From the cell containing the given text, extract its center point as [x, y] coordinate. 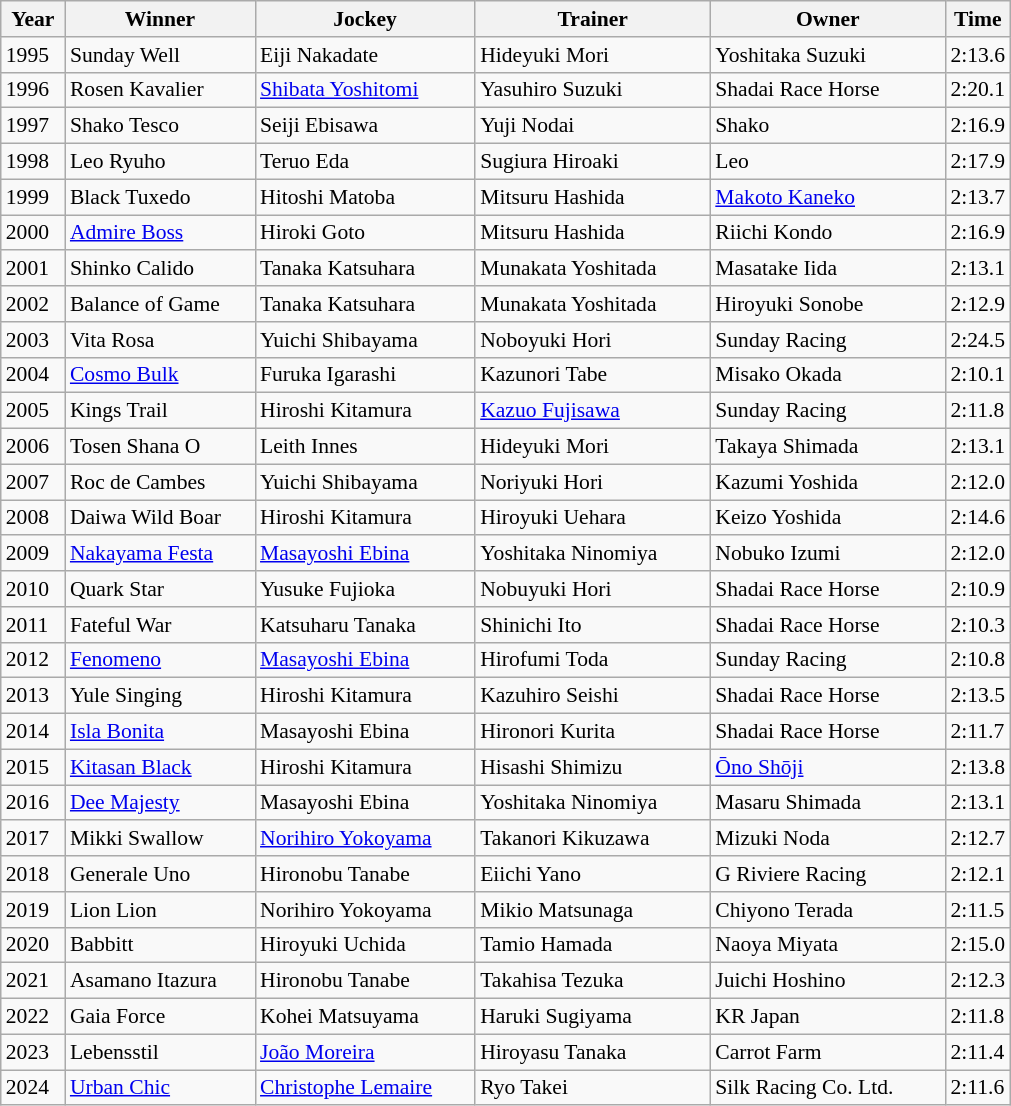
Eiji Nakadate [365, 55]
2:15.0 [978, 945]
2020 [33, 945]
Mikio Matsunaga [592, 910]
Keizo Yoshida [828, 518]
1998 [33, 162]
2:12.3 [978, 981]
2000 [33, 233]
2009 [33, 554]
Gaia Force [160, 1017]
2023 [33, 1052]
Shibata Yoshitomi [365, 90]
Hiroyuki Uehara [592, 518]
2001 [33, 269]
Ōno Shōji [828, 767]
Year [33, 19]
Sugiura Hiroaki [592, 162]
Roc de Cambes [160, 482]
Isla Bonita [160, 732]
2018 [33, 874]
Vita Rosa [160, 340]
Lebensstil [160, 1052]
Mizuki Noda [828, 839]
Nakayama Festa [160, 554]
Fenomeno [160, 660]
Furuka Igarashi [365, 375]
2:12.7 [978, 839]
2:17.9 [978, 162]
2:24.5 [978, 340]
Sunday Well [160, 55]
2:11.4 [978, 1052]
Takaya Shimada [828, 447]
Kazuhiro Seishi [592, 696]
Daiwa Wild Boar [160, 518]
2:10.8 [978, 660]
Asamano Itazura [160, 981]
KR Japan [828, 1017]
2:10.1 [978, 375]
2:20.1 [978, 90]
2005 [33, 411]
Quark Star [160, 589]
Haruki Sugiyama [592, 1017]
Riichi Kondo [828, 233]
Carrot Farm [828, 1052]
Balance of Game [160, 304]
Chiyono Terada [828, 910]
Shinichi Ito [592, 625]
2:13.6 [978, 55]
Juichi Hoshino [828, 981]
Eiichi Yano [592, 874]
Takanori Kikuzawa [592, 839]
Noriyuki Hori [592, 482]
Kazunori Tabe [592, 375]
Kitasan Black [160, 767]
Hiroyuki Sonobe [828, 304]
Misako Okada [828, 375]
1996 [33, 90]
Urban Chic [160, 1088]
2002 [33, 304]
Dee Majesty [160, 803]
Black Tuxedo [160, 197]
Jockey [365, 19]
Hiroki Goto [365, 233]
2:12.9 [978, 304]
Katsuharu Tanaka [365, 625]
2:11.7 [978, 732]
Yule Singing [160, 696]
Winner [160, 19]
Leo Ryuho [160, 162]
2014 [33, 732]
2024 [33, 1088]
2003 [33, 340]
2008 [33, 518]
Hironori Kurita [592, 732]
Hiroyasu Tanaka [592, 1052]
2:11.6 [978, 1088]
Masaru Shimada [828, 803]
Makoto Kaneko [828, 197]
2011 [33, 625]
2007 [33, 482]
1997 [33, 126]
Fateful War [160, 625]
2019 [33, 910]
Yusuke Fujioka [365, 589]
João Moreira [365, 1052]
2:13.8 [978, 767]
Yuji Nodai [592, 126]
Takahisa Tezuka [592, 981]
Yasuhiro Suzuki [592, 90]
Hirofumi Toda [592, 660]
Kazumi Yoshida [828, 482]
2015 [33, 767]
Shinko Calido [160, 269]
Lion Lion [160, 910]
2:10.9 [978, 589]
Tamio Hamada [592, 945]
2021 [33, 981]
Kohei Matsuyama [365, 1017]
Kazuo Fujisawa [592, 411]
Silk Racing Co. Ltd. [828, 1088]
Nobuyuki Hori [592, 589]
2:13.7 [978, 197]
G Riviere Racing [828, 874]
Tosen Shana O [160, 447]
2013 [33, 696]
2022 [33, 1017]
Shako [828, 126]
Cosmo Bulk [160, 375]
Teruo Eda [365, 162]
Shako Tesco [160, 126]
2:14.6 [978, 518]
Ryo Takei [592, 1088]
Trainer [592, 19]
2006 [33, 447]
2004 [33, 375]
Owner [828, 19]
Christophe Lemaire [365, 1088]
2:10.3 [978, 625]
2016 [33, 803]
1995 [33, 55]
2012 [33, 660]
Leo [828, 162]
2017 [33, 839]
Mikki Swallow [160, 839]
Hisashi Shimizu [592, 767]
1999 [33, 197]
Nobuko Izumi [828, 554]
Seiji Ebisawa [365, 126]
2:12.1 [978, 874]
2:11.5 [978, 910]
Hiroyuki Uchida [365, 945]
Time [978, 19]
Masatake Iida [828, 269]
Babbitt [160, 945]
Yoshitaka Suzuki [828, 55]
2:13.5 [978, 696]
Kings Trail [160, 411]
Leith Innes [365, 447]
Admire Boss [160, 233]
Rosen Kavalier [160, 90]
Generale Uno [160, 874]
Naoya Miyata [828, 945]
Noboyuki Hori [592, 340]
2010 [33, 589]
Hitoshi Matoba [365, 197]
